Return (X, Y) of the center of cell containing provided text 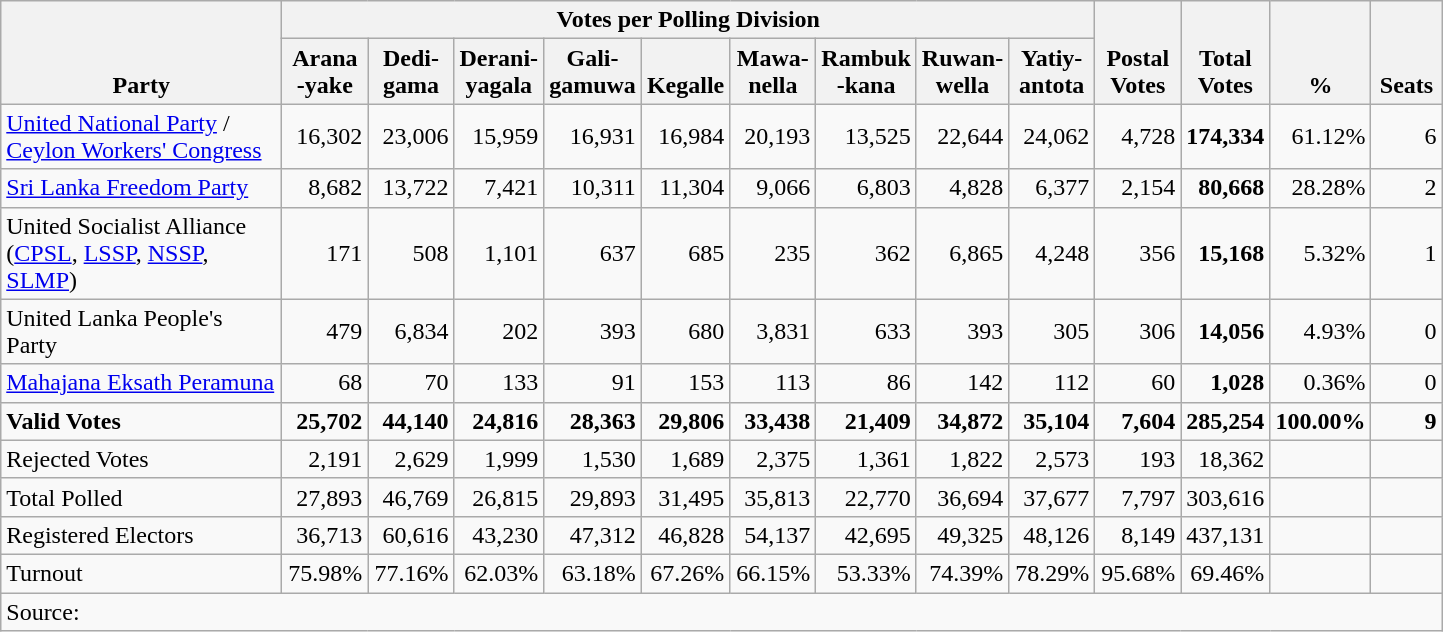
1,530 (593, 459)
Yatiy-antota (1052, 72)
303,616 (1226, 497)
4,728 (1138, 136)
Turnout (142, 573)
1,361 (866, 459)
35,813 (773, 497)
Source: (722, 611)
142 (962, 383)
33,438 (773, 421)
306 (1138, 332)
Dedi-gama (411, 72)
Votes per Polling Division (688, 20)
28.28% (1320, 188)
Party (142, 52)
1 (1406, 253)
42,695 (866, 535)
43,230 (499, 535)
4,248 (1052, 253)
Gali-gamuwa (593, 72)
1,028 (1226, 383)
153 (685, 383)
16,931 (593, 136)
1,999 (499, 459)
21,409 (866, 421)
6,834 (411, 332)
14,056 (1226, 332)
2,375 (773, 459)
1,101 (499, 253)
2,629 (411, 459)
Arana-yake (325, 72)
235 (773, 253)
11,304 (685, 188)
Total Polled (142, 497)
637 (593, 253)
Registered Electors (142, 535)
29,806 (685, 421)
6,865 (962, 253)
Kegalle (685, 72)
Sri Lanka Freedom Party (142, 188)
Ruwan-wella (962, 72)
305 (1052, 332)
66.15% (773, 573)
91 (593, 383)
20,193 (773, 136)
77.16% (411, 573)
171 (325, 253)
437,131 (1226, 535)
26,815 (499, 497)
60,616 (411, 535)
362 (866, 253)
36,713 (325, 535)
69.46% (1226, 573)
680 (685, 332)
Valid Votes (142, 421)
37,677 (1052, 497)
78.29% (1052, 573)
86 (866, 383)
0.36% (1320, 383)
10,311 (593, 188)
Mahajana Eksath Peramuna (142, 383)
Mawa-nella (773, 72)
2,154 (1138, 188)
479 (325, 332)
16,302 (325, 136)
13,722 (411, 188)
24,062 (1052, 136)
60 (1138, 383)
6,377 (1052, 188)
9 (1406, 421)
15,168 (1226, 253)
36,694 (962, 497)
18,362 (1226, 459)
27,893 (325, 497)
4,828 (962, 188)
46,769 (411, 497)
46,828 (685, 535)
61.12% (1320, 136)
53.33% (866, 573)
PostalVotes (1138, 52)
% (1320, 52)
9,066 (773, 188)
7,797 (1138, 497)
202 (499, 332)
5.32% (1320, 253)
68 (325, 383)
Seats (1406, 52)
United Socialist Alliance(CPSL, LSSP, NSSP, SLMP) (142, 253)
48,126 (1052, 535)
2,573 (1052, 459)
6,803 (866, 188)
28,363 (593, 421)
Rejected Votes (142, 459)
29,893 (593, 497)
8,149 (1138, 535)
54,137 (773, 535)
15,959 (499, 136)
2,191 (325, 459)
2 (1406, 188)
112 (1052, 383)
3,831 (773, 332)
22,770 (866, 497)
47,312 (593, 535)
Derani-yagala (499, 72)
1,689 (685, 459)
Rambuk-kana (866, 72)
75.98% (325, 573)
63.18% (593, 573)
285,254 (1226, 421)
7,421 (499, 188)
1,822 (962, 459)
31,495 (685, 497)
49,325 (962, 535)
95.68% (1138, 573)
193 (1138, 459)
23,006 (411, 136)
74.39% (962, 573)
24,816 (499, 421)
62.03% (499, 573)
25,702 (325, 421)
United National Party /Ceylon Workers' Congress (142, 136)
34,872 (962, 421)
356 (1138, 253)
70 (411, 383)
7,604 (1138, 421)
Total Votes (1226, 52)
8,682 (325, 188)
508 (411, 253)
6 (1406, 136)
113 (773, 383)
United Lanka People's Party (142, 332)
133 (499, 383)
4.93% (1320, 332)
22,644 (962, 136)
67.26% (685, 573)
633 (866, 332)
13,525 (866, 136)
80,668 (1226, 188)
685 (685, 253)
44,140 (411, 421)
35,104 (1052, 421)
16,984 (685, 136)
100.00% (1320, 421)
174,334 (1226, 136)
